Pinpoint the cell where the given text exists, returning its [x, y] midpoint coordinate. 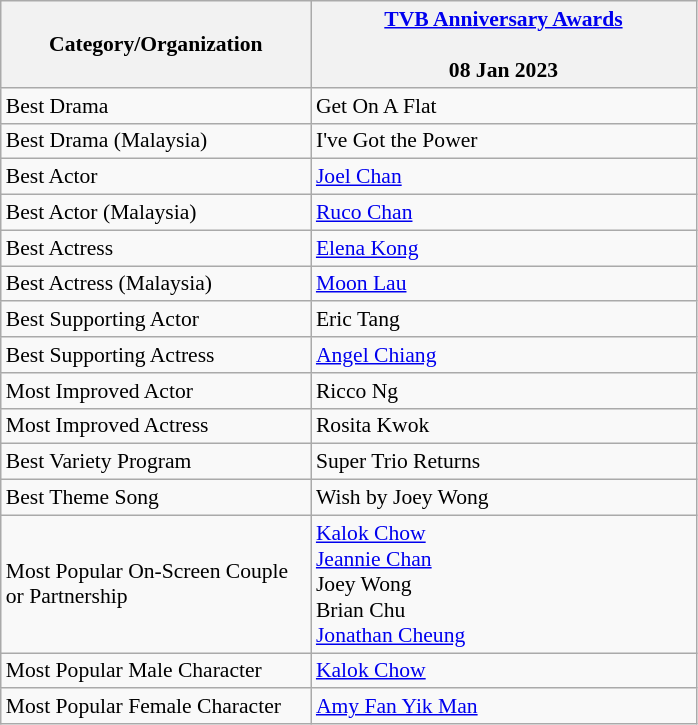
Best Supporting Actor [156, 320]
Best Drama (Malaysia) [156, 141]
I've Got the Power [504, 141]
Best Actress (Malaysia) [156, 284]
Category/Organization [156, 44]
Moon Lau [504, 284]
Angel Chiang [504, 355]
Amy Fan Yik Man [504, 707]
Kalok Chow Jeannie Chan Joey Wong Brian Chu Jonathan Cheung [504, 584]
Most Popular Male Character [156, 671]
TVB Anniversary Awards08 Jan 2023 [504, 44]
Best Actor (Malaysia) [156, 213]
Best Theme Song [156, 498]
Most Popular On-Screen Couple or Partnership [156, 584]
Best Drama [156, 106]
Rosita Kwok [504, 426]
Most Improved Actress [156, 426]
Best Actor [156, 177]
Ricco Ng [504, 391]
Joel Chan [504, 177]
Best Supporting Actress [156, 355]
Super Trio Returns [504, 462]
Best Variety Program [156, 462]
Wish by Joey Wong [504, 498]
Most Popular Female Character [156, 707]
Ruco Chan [504, 213]
Best Actress [156, 248]
Eric Tang [504, 320]
Get On A Flat [504, 106]
Most Improved Actor [156, 391]
Kalok Chow [504, 671]
Elena Kong [504, 248]
